From the cell containing the given text, extract its center point as [X, Y] coordinate. 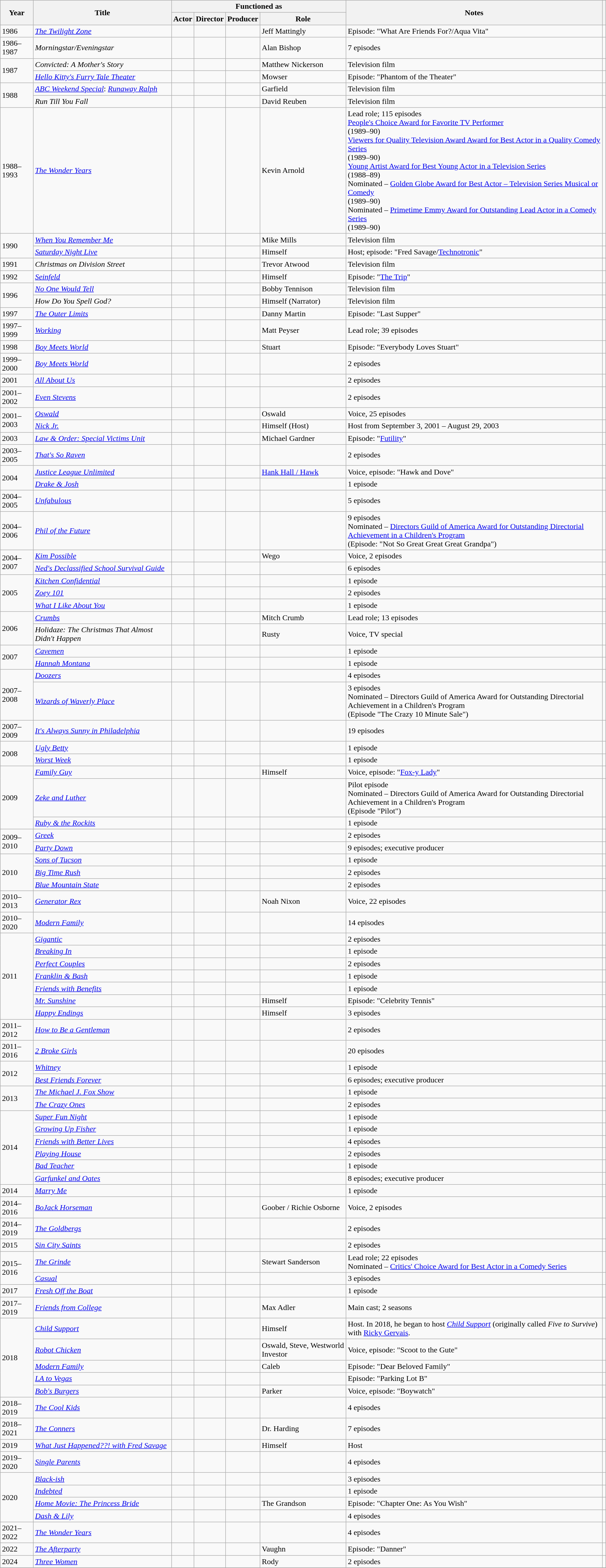
Lead role; 39 episodes [474, 330]
2014–2016 [17, 1207]
1997–1999 [17, 330]
2021–2022 [17, 1532]
2015 [17, 1245]
LA to Vegas [102, 1379]
2007–2009 [17, 731]
Big Time Rush [102, 872]
Justice League Unlimited [102, 472]
BoJack Horseman [102, 1207]
What Just Happened??! with Fred Savage [102, 1445]
Holidaze: The Christmas That Almost Didn't Happen [102, 634]
Episode: "Celebrity Tennis" [474, 1001]
The Grandson [303, 1503]
1988 [17, 95]
Phil of the Future [102, 531]
The Outer Limits [102, 314]
2022 [17, 1549]
Generator Rex [102, 901]
1996 [17, 295]
Marry Me [102, 1191]
2018–2019 [17, 1407]
David Reuben [303, 101]
Friends with Better Lives [102, 1141]
2015–2016 [17, 1268]
Pilot episodeNominated – Directors Guild of America Award for Outstanding Directorial Achievement in a Children's Program(Episode "Pilot") [474, 798]
Three Women [102, 1562]
2003–2005 [17, 455]
Mitch Crumb [303, 618]
1992 [17, 277]
Director [210, 19]
Single Parents [102, 1462]
1998 [17, 347]
Gigantic [102, 939]
Best Friends Forever [102, 1080]
Unfabulous [102, 500]
2001 [17, 380]
2010–2020 [17, 923]
Stuart [303, 347]
Perfect Couples [102, 964]
Noah Nixon [303, 901]
Doozers [102, 676]
It's Always Sunny in Philadelphia [102, 731]
Wego [303, 556]
Host from September 3, 2001 – August 29, 2003 [474, 426]
Episode: "Futility" [474, 438]
Zeke and Luther [102, 798]
2019 [17, 1445]
2024 [17, 1562]
Zoey 101 [102, 593]
Episode: "The Trip" [474, 277]
2011–2012 [17, 1029]
Mr. Sunshine [102, 1001]
Voice, episode: "Hawk and Dove" [474, 472]
Home Movie: The Princess Bride [102, 1503]
Actor [183, 19]
That's So Raven [102, 455]
2012 [17, 1074]
Whitney [102, 1068]
Oswald, Steve, Westworld Investor [303, 1350]
Crumbs [102, 618]
2007 [17, 657]
Rody [303, 1562]
1986 [17, 31]
1997 [17, 314]
Friends with Benefits [102, 988]
2017–2019 [17, 1308]
Bob's Burgers [102, 1391]
Trevor Atwood [303, 264]
Garfunkel and Oates [102, 1178]
1986–1987 [17, 48]
Goober / Richie Osborne [303, 1207]
Seinfeld [102, 277]
Episode: "Parking Lot B" [474, 1379]
Happy Endings [102, 1013]
2005 [17, 593]
2010–2013 [17, 901]
2003 [17, 438]
The Twilight Zone [102, 31]
2017 [17, 1291]
Episode: "What Are Friends For?/Aqua Vita" [474, 31]
Host [474, 1445]
Kim Possible [102, 556]
Wizards of Waverly Place [102, 701]
Hello Kitty's Furry Tale Theater [102, 77]
When You Remember Me [102, 240]
Stewart Sanderson [303, 1262]
Caleb [303, 1366]
Lead role; 13 episodes [474, 618]
1990 [17, 246]
Drake & Josh [102, 484]
Danny Martin [303, 314]
Dr. Harding [303, 1429]
Mike Mills [303, 240]
Episode: "Phantom of the Theater" [474, 77]
Kitchen Confidential [102, 581]
2011 [17, 976]
Functioned as [259, 6]
1991 [17, 264]
2004–2006 [17, 531]
Voice, 25 episodes [474, 414]
No One Would Tell [102, 289]
Michael Gardner [303, 438]
Morningstar/Eveningstar [102, 48]
20 episodes [474, 1051]
Christmas on Division Street [102, 264]
Saturday Night Live [102, 252]
Sons of Tucson [102, 860]
Bobby Tennison [303, 289]
Hannah Montana [102, 663]
Growing Up Fisher [102, 1129]
The Cool Kids [102, 1407]
2006 [17, 628]
2013 [17, 1098]
Voice, 22 episodes [474, 901]
2019–2020 [17, 1462]
Kevin Arnold [303, 170]
Notes [474, 13]
Friends from College [102, 1308]
Sin City Saints [102, 1245]
Black-ish [102, 1479]
Episode: "Dear Beloved Family" [474, 1366]
1999–2000 [17, 364]
Lead role; 22 episodesNominated – Critics' Choice Award for Best Actor in a Comedy Series [474, 1262]
Voice, episode: "Fox-y Lady" [474, 772]
Voice, episode: "Scoot to the Gute" [474, 1350]
Parker [303, 1391]
14 episodes [474, 923]
2018 [17, 1358]
The Grinde [102, 1262]
Hank Hall / Hawk [303, 472]
Himself (Narrator) [303, 301]
Max Adler [303, 1308]
Ned's Declassified School Survival Guide [102, 568]
Title [102, 13]
Voice, TV special [474, 634]
Year [17, 13]
2004–2007 [17, 562]
Main cast; 2 seasons [474, 1308]
Party Down [102, 848]
Convicted: A Mother's Story [102, 64]
The Michael J. Fox Show [102, 1092]
2 Broke Girls [102, 1051]
The Conners [102, 1429]
Cavemen [102, 651]
What I Like About You [102, 605]
Family Guy [102, 772]
Mowser [303, 77]
All About Us [102, 380]
Nick Jr. [102, 426]
Role [303, 19]
Franklin & Bash [102, 976]
2018–2021 [17, 1429]
Alan Bishop [303, 48]
2011–2016 [17, 1051]
Law & Order: Special Victims Unit [102, 438]
How Do You Spell God? [102, 301]
2001–2003 [17, 420]
Rusty [303, 634]
Blue Mountain State [102, 885]
Worst Week [102, 760]
Run Till You Fall [102, 101]
Greek [102, 835]
Even Stevens [102, 397]
Episode: "Everybody Loves Stuart" [474, 347]
19 episodes [474, 731]
2009–2010 [17, 842]
Host; episode: "Fred Savage/Technotronic" [474, 252]
Matthew Nickerson [303, 64]
2001–2002 [17, 397]
8 episodes; executive producer [474, 1178]
5 episodes [474, 500]
Playing House [102, 1154]
Bad Teacher [102, 1166]
2020 [17, 1497]
Breaking In [102, 951]
Host. In 2018, he began to host Child Support (originally called Five to Survive) with Ricky Gervais. [474, 1328]
Robot Chicken [102, 1350]
Working [102, 330]
9 episodes; executive producer [474, 848]
Dash & Lily [102, 1516]
The Crazy Ones [102, 1104]
2007–2008 [17, 695]
Casual [102, 1279]
6 episodes [474, 568]
1988–1993 [17, 170]
Episode: "Danner" [474, 1549]
1987 [17, 71]
ABC Weekend Special: Runaway Ralph [102, 89]
Himself (Host) [303, 426]
Episode: "Last Supper" [474, 314]
The Goldbergs [102, 1228]
Producer [243, 19]
Fresh Off the Boat [102, 1291]
How to Be a Gentleman [102, 1029]
Super Fun Night [102, 1117]
2008 [17, 754]
Indebted [102, 1491]
The Afterparty [102, 1549]
Child Support [102, 1328]
6 episodes; executive producer [474, 1080]
2009 [17, 798]
Garfield [303, 89]
Ugly Betty [102, 747]
Episode: "Chapter One: As You Wish" [474, 1503]
Jeff Mattingly [303, 31]
2004 [17, 478]
Voice, episode: "Boywatch" [474, 1391]
Vaughn [303, 1549]
Matt Peyser [303, 330]
2004–2005 [17, 500]
2014–2019 [17, 1228]
Ruby & the Rockits [102, 823]
2010 [17, 872]
